Detect which cell encompasses the target text, then output its [x, y] center coordinate. 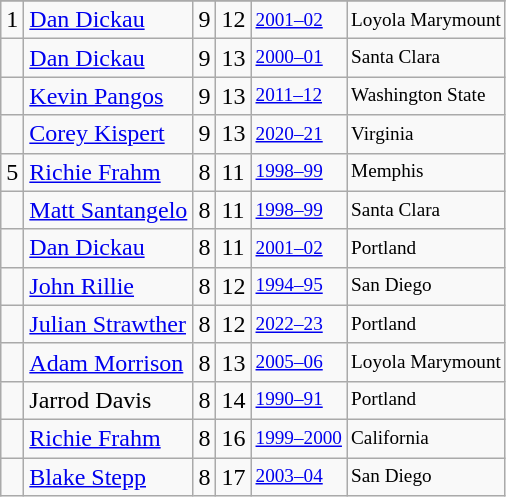
John Rillie [108, 286]
Memphis [426, 172]
2022–23 [299, 324]
Kevin Pangos [108, 96]
Matt Santangelo [108, 210]
1 [12, 20]
2000–01 [299, 58]
1990–91 [299, 400]
Adam Morrison [108, 362]
1994–95 [299, 286]
Corey Kispert [108, 134]
2020–21 [299, 134]
16 [234, 438]
14 [234, 400]
5 [12, 172]
1999–2000 [299, 438]
2003–04 [299, 477]
California [426, 438]
Blake Stepp [108, 477]
2005–06 [299, 362]
Julian Strawther [108, 324]
17 [234, 477]
Washington State [426, 96]
Jarrod Davis [108, 400]
2011–12 [299, 96]
Virginia [426, 134]
